Pinpoint the cell where the given text exists, returning its [x, y] midpoint coordinate. 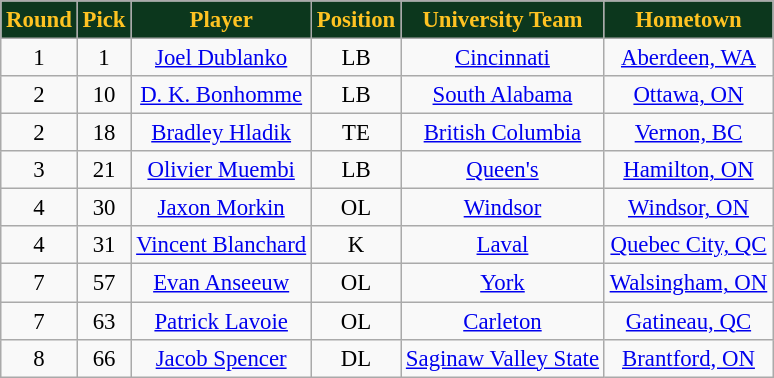
D. K. Bonhomme [222, 95]
Saginaw Valley State [503, 358]
Cincinnati [503, 58]
Jacob Spencer [222, 358]
Vernon, BC [688, 133]
Joel Dublanko [222, 58]
Pick [104, 20]
Round [39, 20]
Windsor [503, 208]
31 [104, 245]
Brantford, ON [688, 358]
3 [39, 170]
66 [104, 358]
8 [39, 358]
Aberdeen, WA [688, 58]
York [503, 283]
British Columbia [503, 133]
63 [104, 321]
Hamilton, ON [688, 170]
10 [104, 95]
Carleton [503, 321]
Queen's [503, 170]
21 [104, 170]
Ottawa, ON [688, 95]
University Team [503, 20]
Patrick Lavoie [222, 321]
DL [356, 358]
18 [104, 133]
Gatineau, QC [688, 321]
57 [104, 283]
Evan Anseeuw [222, 283]
Player [222, 20]
Olivier Muembi [222, 170]
Bradley Hladik [222, 133]
Hometown [688, 20]
Walsingham, ON [688, 283]
Vincent Blanchard [222, 245]
30 [104, 208]
Position [356, 20]
South Alabama [503, 95]
Windsor, ON [688, 208]
K [356, 245]
Jaxon Morkin [222, 208]
TE [356, 133]
Laval [503, 245]
Quebec City, QC [688, 245]
